Output the (X, Y) coordinate of the center of the cell containing the given text.  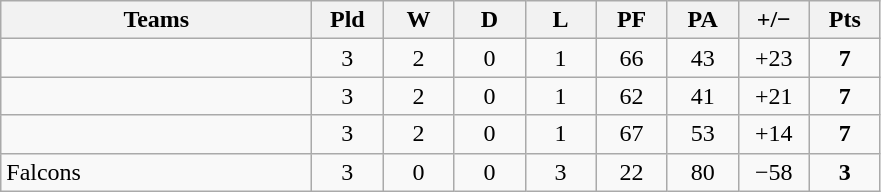
53 (702, 134)
22 (632, 172)
Pts (844, 20)
+21 (774, 96)
PF (632, 20)
67 (632, 134)
D (490, 20)
66 (632, 58)
L (560, 20)
41 (702, 96)
+23 (774, 58)
62 (632, 96)
W (418, 20)
80 (702, 172)
43 (702, 58)
PA (702, 20)
Teams (156, 20)
+14 (774, 134)
+/− (774, 20)
−58 (774, 172)
Falcons (156, 172)
Pld (348, 20)
